Search for the cell housing the specified text and yield its (X, Y) center coordinate. 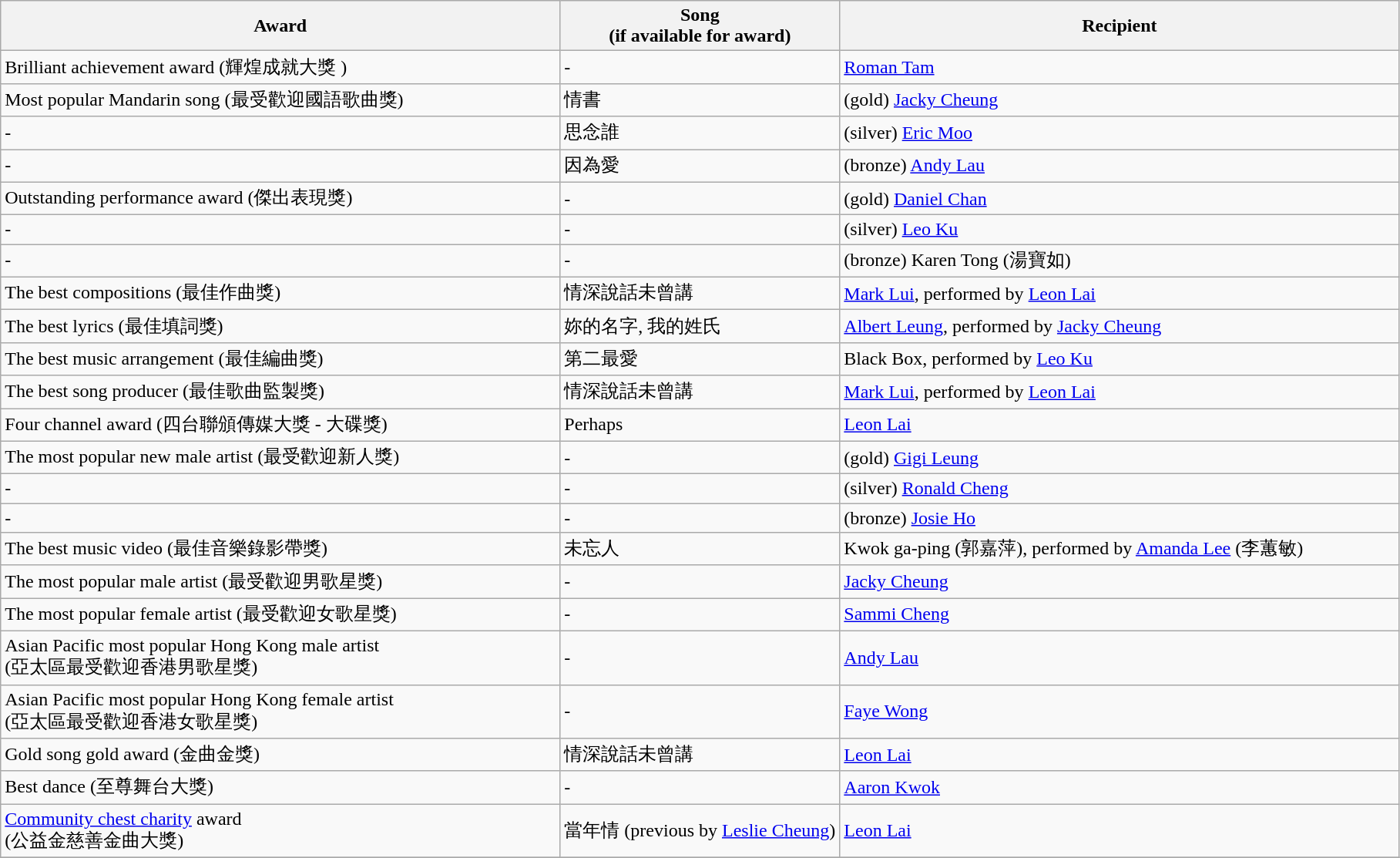
Asian Pacific most popular Hong Kong female artist(亞太區最受歡迎香港女歌星獎) (280, 712)
Song(if available for award) (700, 26)
The best compositions (最佳作曲獎) (280, 293)
未忘人 (700, 549)
Outstanding performance award (傑出表現獎) (280, 199)
情書 (700, 100)
The best music video (最佳音樂錄影帶獎) (280, 549)
(bronze) Andy Lau (1120, 167)
Community chest charity award(公益金慈善金曲大獎) (280, 831)
Four channel award (四台聯頒傳媒大獎 - 大碟獎) (280, 426)
(gold) Jacky Cheung (1120, 100)
Best dance (至尊舞台大獎) (280, 788)
(silver) Eric Moo (1120, 133)
Award (280, 26)
Faye Wong (1120, 712)
因為愛 (700, 167)
Asian Pacific most popular Hong Kong male artist(亞太區最受歡迎香港男歌星獎) (280, 658)
Kwok ga-ping (郭嘉萍), performed by Amanda Lee (李蕙敏) (1120, 549)
第二最愛 (700, 359)
Sammi Cheng (1120, 615)
Gold song gold award (金曲金獎) (280, 755)
(bronze) Karen Tong (湯寶如) (1120, 261)
(silver) Leo Ku (1120, 230)
Albert Leung, performed by Jacky Cheung (1120, 327)
當年情 (previous by Leslie Cheung) (700, 831)
Most popular Mandarin song (最受歡迎國語歌曲獎) (280, 100)
(gold) Daniel Chan (1120, 199)
Recipient (1120, 26)
(bronze) Josie Ho (1120, 518)
(gold) Gigi Leung (1120, 458)
The best lyrics (最佳填詞獎) (280, 327)
The best song producer (最佳歌曲監製獎) (280, 392)
Brilliant achievement award (輝煌成就大獎 ) (280, 68)
思念誰 (700, 133)
Black Box, performed by Leo Ku (1120, 359)
妳的名字, 我的姓氏 (700, 327)
The most popular female artist (最受歡迎女歌星獎) (280, 615)
(silver) Ronald Cheng (1120, 489)
The most popular new male artist (最受歡迎新人獎) (280, 458)
The most popular male artist (最受歡迎男歌星獎) (280, 581)
Aaron Kwok (1120, 788)
Roman Tam (1120, 68)
Andy Lau (1120, 658)
The best music arrangement (最佳編曲獎) (280, 359)
Perhaps (700, 426)
Jacky Cheung (1120, 581)
